Determine the (X, Y) coordinate at the center of the cell enclosing the given text.  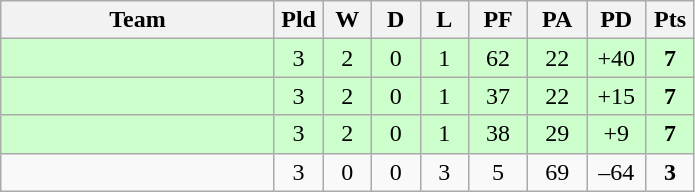
D (396, 20)
62 (498, 58)
38 (498, 134)
69 (558, 172)
+15 (616, 96)
Pts (670, 20)
PD (616, 20)
Pld (298, 20)
+9 (616, 134)
PA (558, 20)
29 (558, 134)
–64 (616, 172)
5 (498, 172)
37 (498, 96)
+40 (616, 58)
W (348, 20)
L (444, 20)
Team (138, 20)
PF (498, 20)
